Scan for the cell matching the given text and deliver its (x, y) coordinate at center. 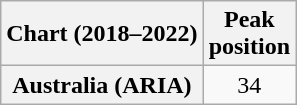
Chart (2018–2022) (102, 34)
Peakposition (249, 34)
34 (249, 85)
Australia (ARIA) (102, 85)
